Extract the [X, Y] coordinate from the center of the cell holding the provided text.  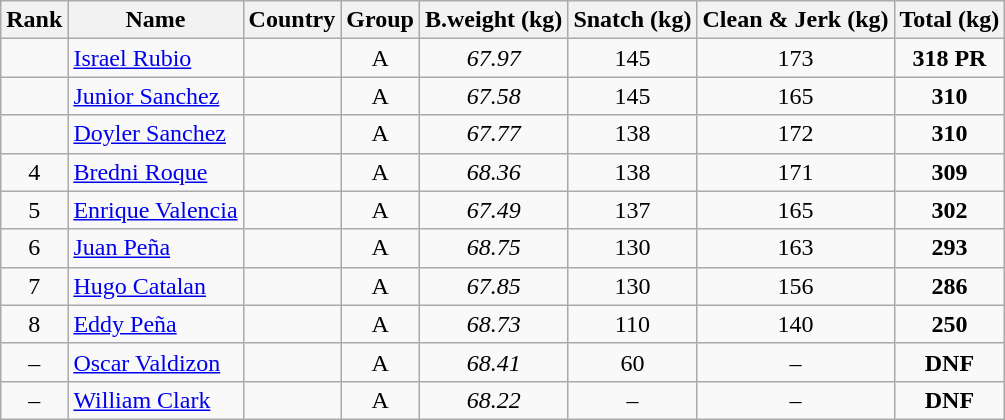
7 [34, 286]
309 [950, 172]
Hugo Catalan [156, 286]
68.22 [493, 400]
William Clark [156, 400]
68.36 [493, 172]
Country [292, 20]
8 [34, 324]
67.77 [493, 134]
172 [796, 134]
68.41 [493, 362]
318 PR [950, 58]
Juan Peña [156, 248]
6 [34, 248]
137 [632, 210]
Junior Sanchez [156, 96]
60 [632, 362]
173 [796, 58]
Group [380, 20]
67.97 [493, 58]
Oscar Valdizon [156, 362]
67.85 [493, 286]
68.73 [493, 324]
Rank [34, 20]
293 [950, 248]
163 [796, 248]
156 [796, 286]
Enrique Valencia [156, 210]
110 [632, 324]
Eddy Peña [156, 324]
Doyler Sanchez [156, 134]
140 [796, 324]
286 [950, 286]
Israel Rubio [156, 58]
68.75 [493, 248]
171 [796, 172]
Snatch (kg) [632, 20]
5 [34, 210]
4 [34, 172]
Name [156, 20]
Clean & Jerk (kg) [796, 20]
B.weight (kg) [493, 20]
Bredni Roque [156, 172]
67.49 [493, 210]
250 [950, 324]
Total (kg) [950, 20]
67.58 [493, 96]
302 [950, 210]
